Return (X, Y) of the center of cell containing provided text 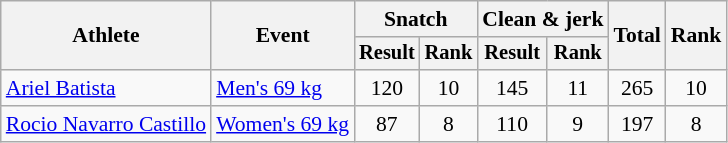
197 (636, 124)
145 (512, 88)
Event (282, 36)
9 (578, 124)
110 (512, 124)
Ariel Batista (106, 88)
265 (636, 88)
Women's 69 kg (282, 124)
Athlete (106, 36)
Snatch (416, 19)
Rocio Navarro Castillo (106, 124)
87 (387, 124)
Men's 69 kg (282, 88)
Clean & jerk (542, 19)
120 (387, 88)
Total (636, 36)
11 (578, 88)
